Identify which cell holds the provided text, then report its (X, Y) central coordinate. 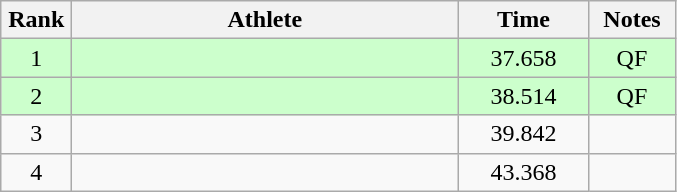
3 (36, 134)
Athlete (265, 20)
38.514 (524, 96)
1 (36, 58)
43.368 (524, 172)
4 (36, 172)
Time (524, 20)
Rank (36, 20)
39.842 (524, 134)
2 (36, 96)
Notes (632, 20)
37.658 (524, 58)
